Scan for the cell matching the given text and deliver its (x, y) coordinate at center. 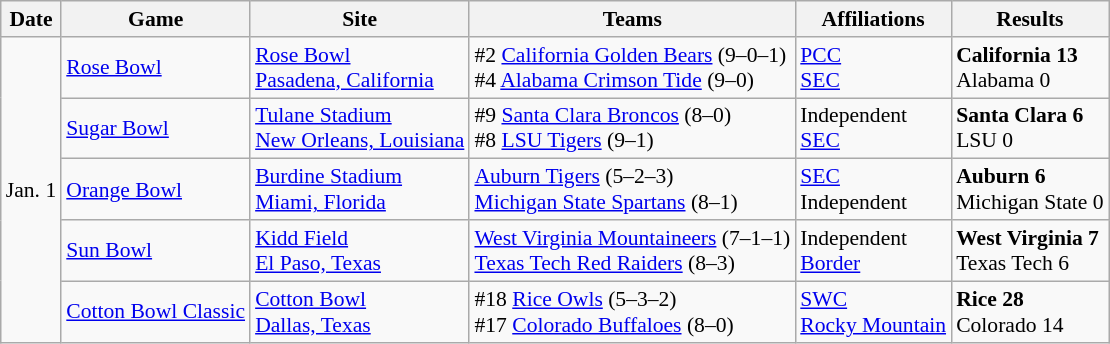
IndependentSEC (873, 128)
Sun Bowl (156, 250)
Cotton Bowl Dallas, Texas (360, 312)
Site (360, 19)
Jan. 1 (31, 190)
Teams (632, 19)
#2 California Golden Bears (9–0–1) #4 Alabama Crimson Tide (9–0) (632, 68)
Date (31, 19)
Auburn 6Michigan State 0 (1030, 190)
Orange Bowl (156, 190)
California 13Alabama 0 (1030, 68)
Tulane StadiumNew Orleans, Louisiana (360, 128)
Sugar Bowl (156, 128)
#18 Rice Owls (5–3–2) #17 Colorado Buffaloes (8–0) (632, 312)
West Virginia 7 Texas Tech 6 (1030, 250)
#9 Santa Clara Broncos (8–0) #8 LSU Tigers (9–1) (632, 128)
Affiliations (873, 19)
PCCSEC (873, 68)
Results (1030, 19)
Rose BowlPasadena, California (360, 68)
Burdine Stadium Miami, Florida (360, 190)
Independent Border (873, 250)
Rose Bowl (156, 68)
Auburn Tigers (5–2–3) Michigan State Spartans (8–1) (632, 190)
SWC Rocky Mountain (873, 312)
Game (156, 19)
West Virginia Mountaineers (7–1–1)Texas Tech Red Raiders (8–3) (632, 250)
Rice 28 Colorado 14 (1030, 312)
Cotton Bowl Classic (156, 312)
Kidd Field El Paso, Texas (360, 250)
Santa Clara 6LSU 0 (1030, 128)
SECIndependent (873, 190)
